Search for the cell housing the specified text and yield its [x, y] center coordinate. 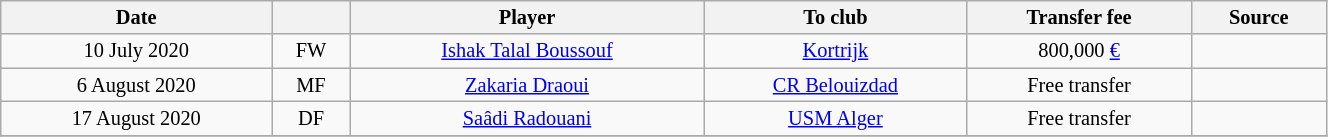
Source [1258, 17]
Ishak Talal Boussouf [527, 51]
6 August 2020 [136, 85]
CR Belouizdad [836, 85]
Transfer fee [1079, 17]
MF [312, 85]
17 August 2020 [136, 118]
Saâdi Radouani [527, 118]
FW [312, 51]
Zakaria Draoui [527, 85]
DF [312, 118]
Player [527, 17]
Kortrijk [836, 51]
USM Alger [836, 118]
800,000 € [1079, 51]
Date [136, 17]
10 July 2020 [136, 51]
To club [836, 17]
